Find where the given text appears and provide that cell's center as [x, y] coordinate. 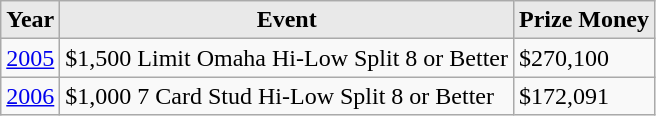
2005 [30, 58]
$172,091 [584, 96]
2006 [30, 96]
Event [287, 20]
Year [30, 20]
$1,000 7 Card Stud Hi-Low Split 8 or Better [287, 96]
$1,500 Limit Omaha Hi-Low Split 8 or Better [287, 58]
Prize Money [584, 20]
$270,100 [584, 58]
